Find where the given text appears and provide that cell's center as (X, Y) coordinate. 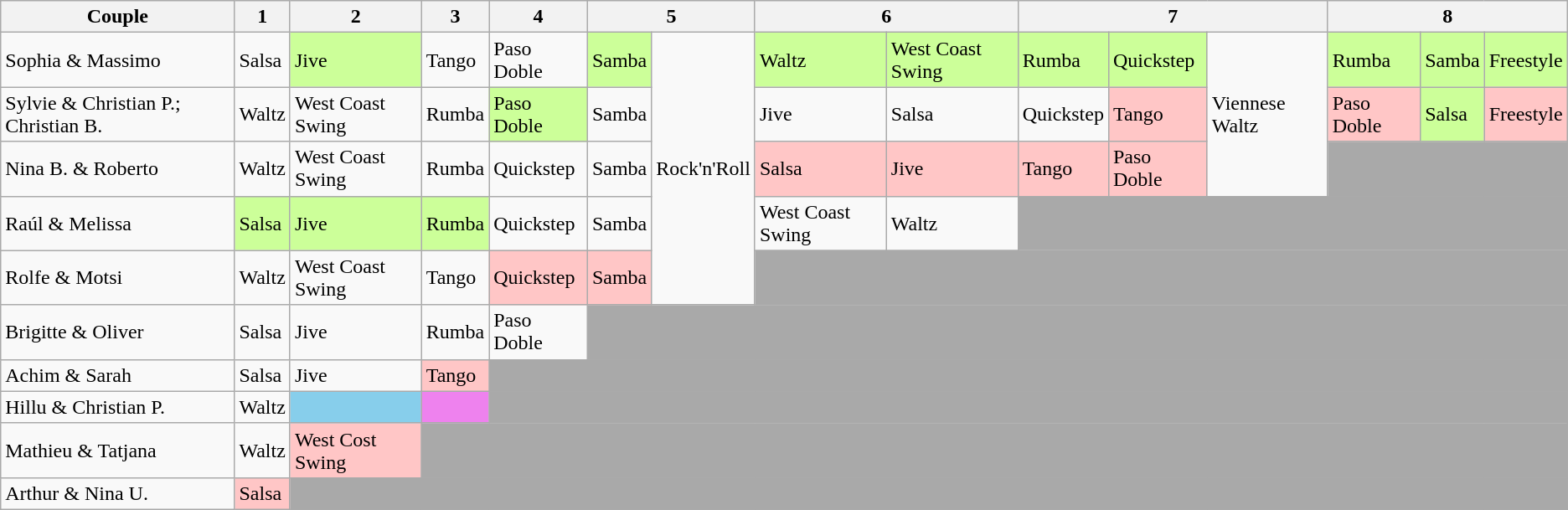
West Cost Swing (355, 451)
Sophia & Massimo (117, 60)
1 (262, 17)
Couple (117, 17)
Viennese Waltz (1267, 114)
Brigitte & Oliver (117, 332)
Hillu & Christian P. (117, 407)
Sylvie & Christian P.; Christian B. (117, 114)
Achim & Sarah (117, 375)
Rock'n'Roll (704, 169)
4 (539, 17)
3 (455, 17)
Raúl & Melissa (117, 223)
2 (355, 17)
6 (886, 17)
5 (671, 17)
Rolfe & Motsi (117, 278)
Arthur & Nina U. (117, 493)
Mathieu & Tatjana (117, 451)
7 (1173, 17)
8 (1447, 17)
Nina B. & Roberto (117, 169)
